Detect which cell encompasses the target text, then output its (X, Y) center coordinate. 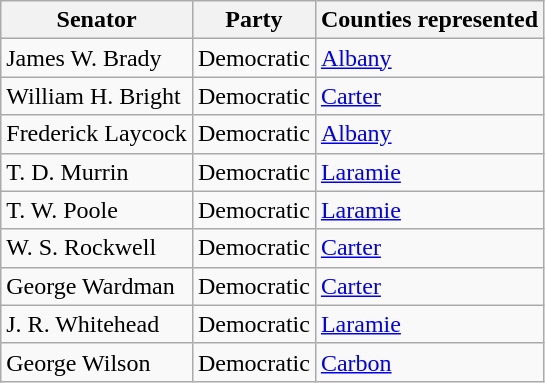
T. D. Murrin (97, 172)
W. S. Rockwell (97, 248)
Counties represented (429, 20)
T. W. Poole (97, 210)
Senator (97, 20)
James W. Brady (97, 58)
Frederick Laycock (97, 134)
George Wilson (97, 362)
William H. Bright (97, 96)
Carbon (429, 362)
Party (254, 20)
J. R. Whitehead (97, 324)
George Wardman (97, 286)
